Locate the cell with the specified text and output its [x, y] center coordinate. 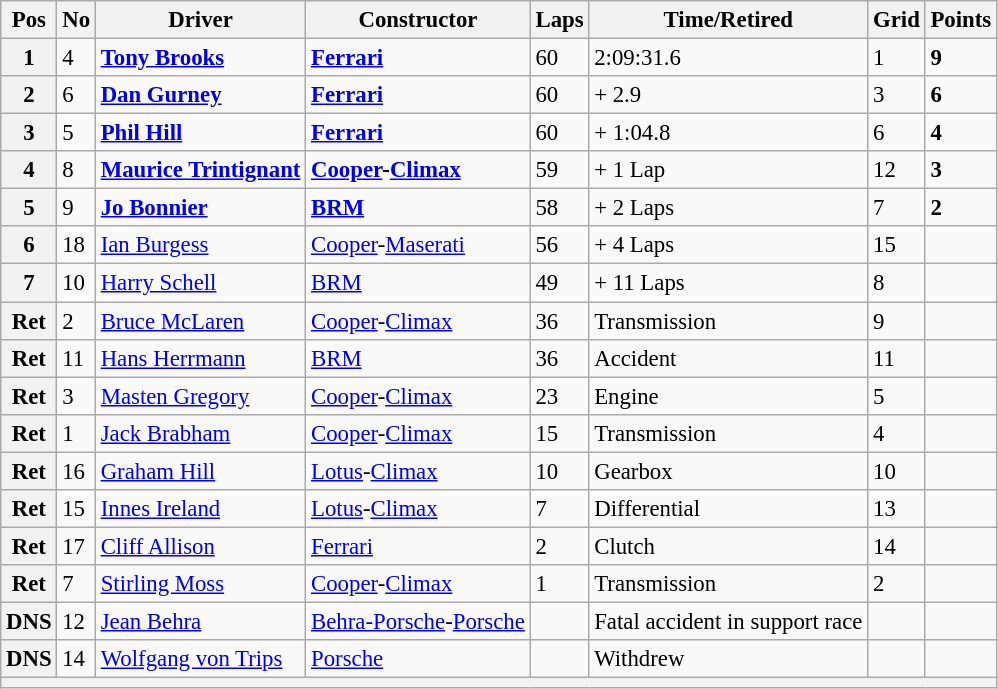
+ 11 Laps [728, 283]
2:09:31.6 [728, 58]
Constructor [418, 20]
Harry Schell [200, 283]
Laps [560, 20]
Maurice Trintignant [200, 170]
59 [560, 170]
23 [560, 396]
Bruce McLaren [200, 321]
17 [76, 546]
49 [560, 283]
Cooper-Maserati [418, 245]
13 [896, 509]
Ian Burgess [200, 245]
18 [76, 245]
+ 4 Laps [728, 245]
Fatal accident in support race [728, 621]
Differential [728, 509]
Jo Bonnier [200, 208]
Withdrew [728, 659]
Hans Herrmann [200, 358]
Grid [896, 20]
Gearbox [728, 471]
Time/Retired [728, 20]
16 [76, 471]
Phil Hill [200, 133]
Clutch [728, 546]
Pos [29, 20]
Jean Behra [200, 621]
58 [560, 208]
+ 1 Lap [728, 170]
Porsche [418, 659]
No [76, 20]
56 [560, 245]
Accident [728, 358]
+ 2.9 [728, 95]
Masten Gregory [200, 396]
Graham Hill [200, 471]
Behra-Porsche-Porsche [418, 621]
Dan Gurney [200, 95]
Tony Brooks [200, 58]
Stirling Moss [200, 584]
Innes Ireland [200, 509]
+ 2 Laps [728, 208]
+ 1:04.8 [728, 133]
Driver [200, 20]
Cliff Allison [200, 546]
Engine [728, 396]
Wolfgang von Trips [200, 659]
Points [960, 20]
Jack Brabham [200, 433]
